Return (x, y) of the center of cell containing provided text 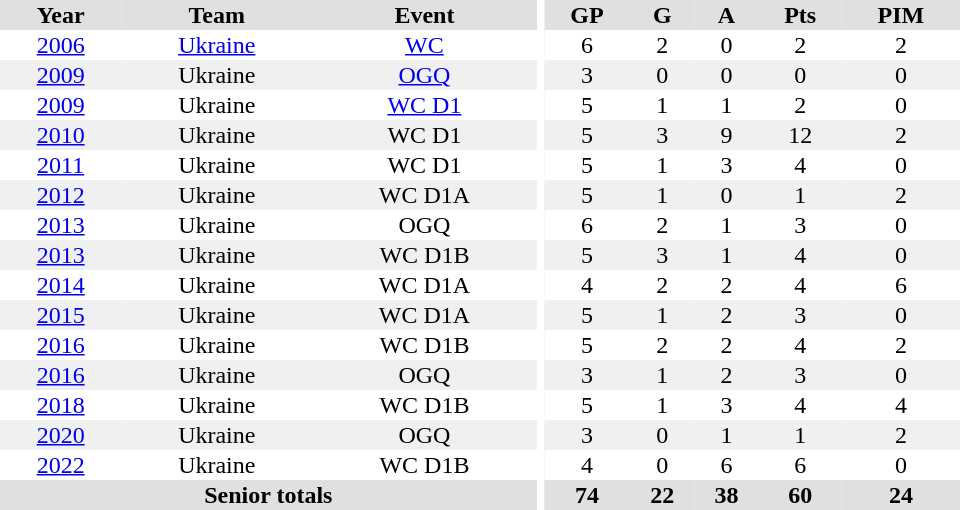
2020 (60, 435)
Event (424, 15)
22 (662, 495)
PIM (901, 15)
2006 (60, 45)
74 (587, 495)
2015 (60, 315)
Senior totals (268, 495)
A (726, 15)
9 (726, 135)
WC (424, 45)
GP (587, 15)
2011 (60, 165)
2018 (60, 405)
2022 (60, 465)
G (662, 15)
12 (800, 135)
2014 (60, 285)
Team (216, 15)
38 (726, 495)
Year (60, 15)
2010 (60, 135)
24 (901, 495)
2012 (60, 195)
Pts (800, 15)
60 (800, 495)
